Provide the [X, Y] coordinate of the cell's center where the given text is located.  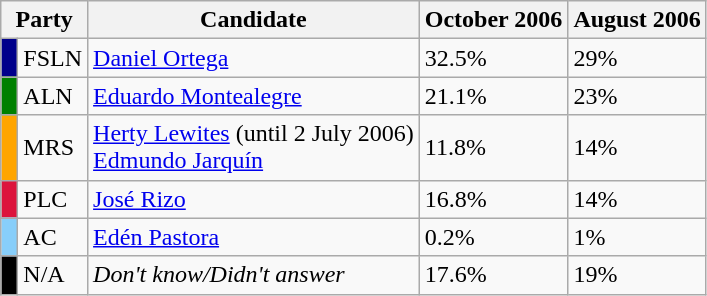
Eduardo Montealegre [254, 96]
11.8% [494, 148]
32.5% [494, 58]
16.8% [494, 199]
23% [637, 96]
Herty Lewites (until 2 July 2006)Edmundo Jarquín [254, 148]
José Rizo [254, 199]
Don't know/Didn't answer [254, 275]
N/A [53, 275]
October 2006 [494, 20]
29% [637, 58]
21.1% [494, 96]
AC [53, 237]
August 2006 [637, 20]
PLC [53, 199]
0.2% [494, 237]
19% [637, 275]
17.6% [494, 275]
Party [44, 20]
Candidate [254, 20]
ALN [53, 96]
FSLN [53, 58]
Daniel Ortega [254, 58]
1% [637, 237]
Edén Pastora [254, 237]
MRS [53, 148]
